Determine the [X, Y] coordinate at the center of the cell enclosing the given text.  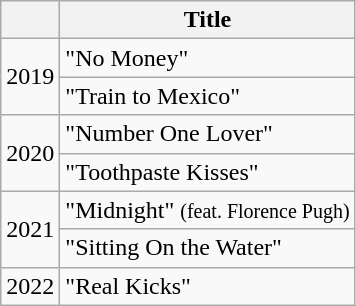
"Toothpaste Kisses" [208, 172]
"Number One Lover" [208, 134]
"Train to Mexico" [208, 96]
2019 [30, 77]
"Sitting On the Water" [208, 248]
2021 [30, 229]
"Real Kicks" [208, 286]
Title [208, 20]
"No Money" [208, 58]
"Midnight" (feat. Florence Pugh) [208, 210]
2020 [30, 153]
2022 [30, 286]
